Identify which cell holds the provided text, then report its [x, y] central coordinate. 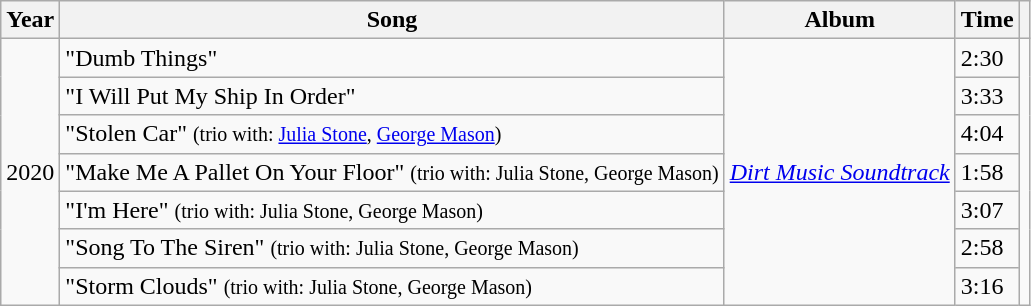
"Song To The Siren" (trio with: Julia Stone, George Mason) [392, 248]
"Dumb Things" [392, 58]
Dirt Music Soundtrack [840, 172]
Song [392, 20]
2020 [30, 172]
"Storm Clouds" (trio with: Julia Stone, George Mason) [392, 286]
Time [987, 20]
"Stolen Car" (trio with: Julia Stone, George Mason) [392, 134]
3:33 [987, 96]
Album [840, 20]
2:58 [987, 248]
3:07 [987, 210]
4:04 [987, 134]
1:58 [987, 172]
"I Will Put My Ship In Order" [392, 96]
"Make Me A Pallet On Your Floor" (trio with: Julia Stone, George Mason) [392, 172]
2:30 [987, 58]
Year [30, 20]
"I'm Here" (trio with: Julia Stone, George Mason) [392, 210]
3:16 [987, 286]
